Locate the cell with the specified text and output its [x, y] center coordinate. 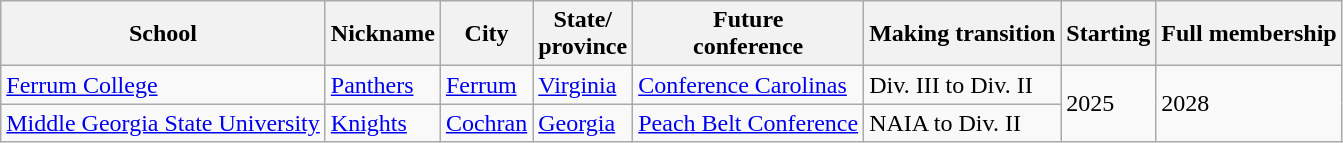
Peach Belt Conference [748, 123]
Virginia [583, 85]
2028 [1249, 104]
City [486, 34]
2025 [1108, 104]
Nickname [382, 34]
Panthers [382, 85]
Knights [382, 123]
Starting [1108, 34]
Making transition [962, 34]
NAIA to Div. II [962, 123]
Ferrum [486, 85]
Middle Georgia State University [164, 123]
State/province [583, 34]
Cochran [486, 123]
Div. III to Div. II [962, 85]
Futureconference [748, 34]
Conference Carolinas [748, 85]
School [164, 34]
Full membership [1249, 34]
Ferrum College [164, 85]
Georgia [583, 123]
